Scan for the cell matching the given text and deliver its (X, Y) coordinate at center. 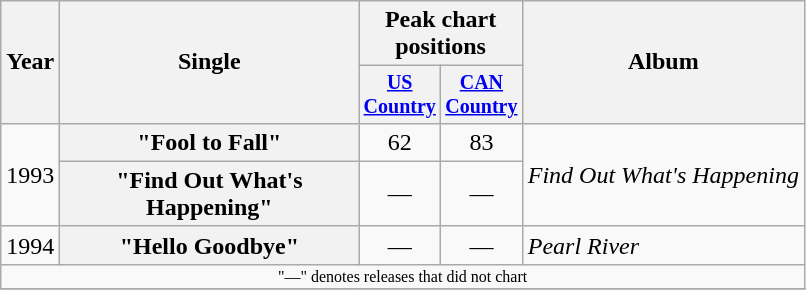
CAN Country (482, 94)
"Fool to Fall" (210, 142)
1994 (30, 245)
Peak chartpositions (440, 34)
1993 (30, 174)
Year (30, 62)
"Hello Goodbye" (210, 245)
Find Out What's Happening (663, 174)
US Country (400, 94)
62 (400, 142)
"Find Out What's Happening" (210, 194)
Pearl River (663, 245)
83 (482, 142)
Single (210, 62)
"—" denotes releases that did not chart (403, 276)
Album (663, 62)
